Scan for the cell matching the given text and deliver its (X, Y) coordinate at center. 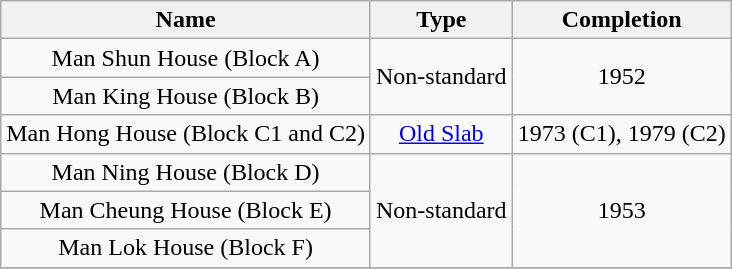
Man Lok House (Block F) (186, 248)
Man King House (Block B) (186, 96)
1953 (622, 210)
Man Shun House (Block A) (186, 58)
1952 (622, 77)
1973 (C1), 1979 (C2) (622, 134)
Type (441, 20)
Man Cheung House (Block E) (186, 210)
Man Ning House (Block D) (186, 172)
Old Slab (441, 134)
Completion (622, 20)
Name (186, 20)
Man Hong House (Block C1 and C2) (186, 134)
